Determine the [X, Y] coordinate at the center of the cell enclosing the given text.  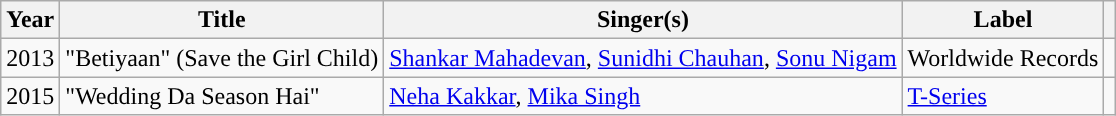
T-Series [1003, 96]
Label [1003, 20]
Worldwide Records [1003, 58]
Title [222, 20]
Singer(s) [643, 20]
"Wedding Da Season Hai" [222, 96]
2015 [30, 96]
"Betiyaan" (Save the Girl Child) [222, 58]
Year [30, 20]
Shankar Mahadevan, Sunidhi Chauhan, Sonu Nigam [643, 58]
2013 [30, 58]
Neha Kakkar, Mika Singh [643, 96]
